Detect which cell encompasses the target text, then output its [x, y] center coordinate. 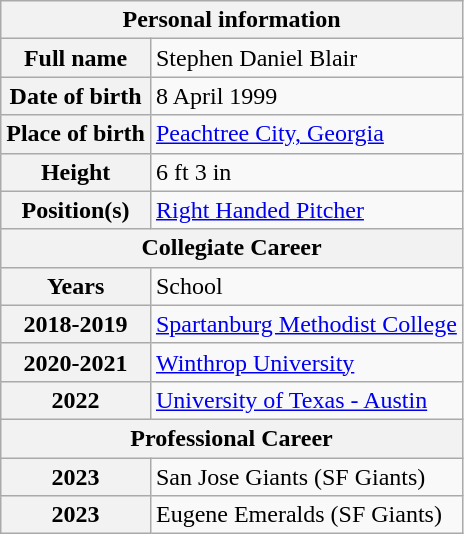
San Jose Giants (SF Giants) [306, 477]
Spartanburg Methodist College [306, 324]
Right Handed Pitcher [306, 210]
Date of birth [76, 96]
Collegiate Career [232, 248]
2020-2021 [76, 362]
2018-2019 [76, 324]
Eugene Emeralds (SF Giants) [306, 515]
2022 [76, 400]
Stephen Daniel Blair [306, 58]
Winthrop University [306, 362]
8 April 1999 [306, 96]
Height [76, 172]
Place of birth [76, 134]
University of Texas - Austin [306, 400]
Professional Career [232, 438]
Years [76, 286]
Personal information [232, 20]
Position(s) [76, 210]
School [306, 286]
6 ft 3 in [306, 172]
Full name [76, 58]
Peachtree City, Georgia [306, 134]
